For the text-containing cell, return its midpoint in (X, Y) coordinate format. 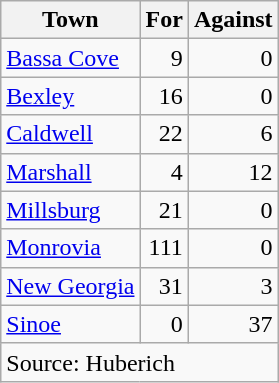
22 (164, 134)
16 (164, 96)
9 (164, 58)
31 (164, 286)
Millsburg (70, 210)
Caldwell (70, 134)
Monrovia (70, 248)
Town (70, 20)
Bassa Cove (70, 58)
Against (233, 20)
6 (233, 134)
37 (233, 324)
Marshall (70, 172)
Source: Huberich (140, 362)
Sinoe (70, 324)
111 (164, 248)
For (164, 20)
Bexley (70, 96)
21 (164, 210)
4 (164, 172)
New Georgia (70, 286)
3 (233, 286)
12 (233, 172)
